Output the (X, Y) coordinate of the center of the cell containing the given text.  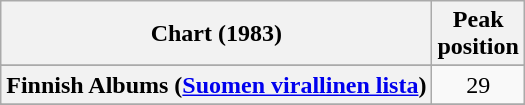
29 (478, 85)
Chart (1983) (216, 34)
Finnish Albums (Suomen virallinen lista) (216, 85)
Peakposition (478, 34)
